Extract the (x, y) coordinate from the center of the cell holding the provided text.  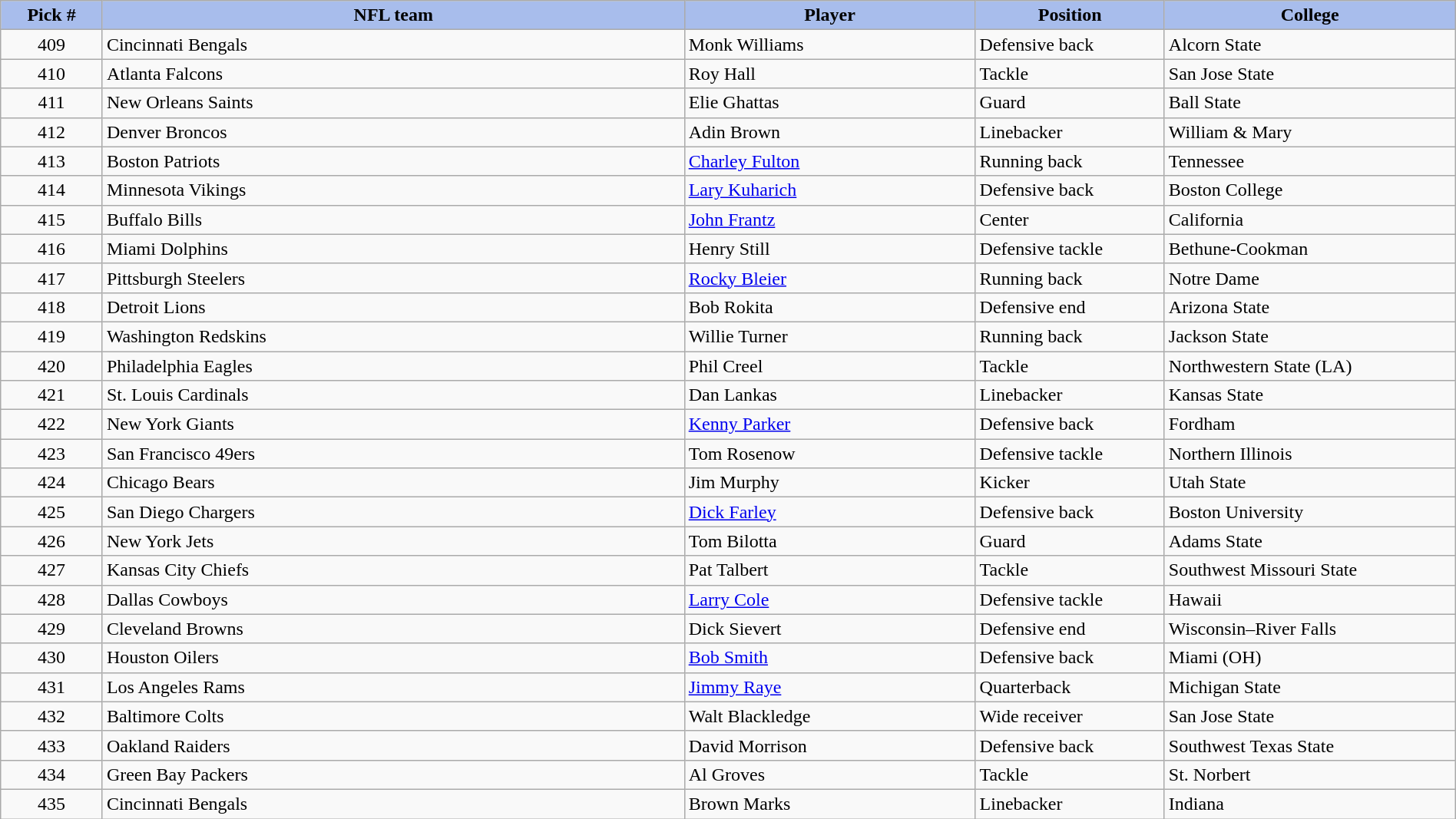
Buffalo Bills (393, 220)
Bob Smith (829, 658)
Bethune-Cookman (1310, 249)
Pat Talbert (829, 570)
429 (52, 629)
Kansas City Chiefs (393, 570)
432 (52, 716)
St. Norbert (1310, 774)
Indiana (1310, 804)
416 (52, 249)
Jackson State (1310, 336)
Los Angeles Rams (393, 687)
Lary Kuharich (829, 190)
Washington Redskins (393, 336)
Boston College (1310, 190)
Miami Dolphins (393, 249)
424 (52, 483)
410 (52, 74)
Walt Blackledge (829, 716)
Kicker (1070, 483)
415 (52, 220)
419 (52, 336)
Henry Still (829, 249)
Pick # (52, 15)
Tennessee (1310, 161)
Denver Broncos (393, 132)
John Frantz (829, 220)
Fordham (1310, 424)
431 (52, 687)
NFL team (393, 15)
Charley Fulton (829, 161)
Kenny Parker (829, 424)
414 (52, 190)
411 (52, 103)
Chicago Bears (393, 483)
Elie Ghattas (829, 103)
Adin Brown (829, 132)
San Francisco 49ers (393, 454)
Southwest Texas State (1310, 745)
423 (52, 454)
Position (1070, 15)
425 (52, 512)
Baltimore Colts (393, 716)
Rocky Bleier (829, 278)
Southwest Missouri State (1310, 570)
New York Jets (393, 541)
Tom Rosenow (829, 454)
Larry Cole (829, 599)
418 (52, 307)
Dan Lankas (829, 395)
427 (52, 570)
433 (52, 745)
Utah State (1310, 483)
Detroit Lions (393, 307)
Wide receiver (1070, 716)
College (1310, 15)
Atlanta Falcons (393, 74)
New Orleans Saints (393, 103)
Player (829, 15)
Al Groves (829, 774)
Jimmy Raye (829, 687)
430 (52, 658)
Tom Bilotta (829, 541)
Minnesota Vikings (393, 190)
Green Bay Packers (393, 774)
Willie Turner (829, 336)
New York Giants (393, 424)
434 (52, 774)
Bob Rokita (829, 307)
Michigan State (1310, 687)
Center (1070, 220)
417 (52, 278)
Philadelphia Eagles (393, 366)
California (1310, 220)
Oakland Raiders (393, 745)
Ball State (1310, 103)
Hawaii (1310, 599)
428 (52, 599)
Phil Creel (829, 366)
Arizona State (1310, 307)
413 (52, 161)
Brown Marks (829, 804)
Kansas State (1310, 395)
421 (52, 395)
David Morrison (829, 745)
Wisconsin–River Falls (1310, 629)
409 (52, 45)
412 (52, 132)
435 (52, 804)
Northwestern State (LA) (1310, 366)
Roy Hall (829, 74)
Houston Oilers (393, 658)
422 (52, 424)
420 (52, 366)
Northern Illinois (1310, 454)
Pittsburgh Steelers (393, 278)
Adams State (1310, 541)
Notre Dame (1310, 278)
Miami (OH) (1310, 658)
Dick Sievert (829, 629)
Boston University (1310, 512)
Cleveland Browns (393, 629)
Jim Murphy (829, 483)
Boston Patriots (393, 161)
Monk Williams (829, 45)
Dallas Cowboys (393, 599)
Dick Farley (829, 512)
St. Louis Cardinals (393, 395)
426 (52, 541)
Alcorn State (1310, 45)
William & Mary (1310, 132)
Quarterback (1070, 687)
San Diego Chargers (393, 512)
